Identify which cell holds the provided text, then report its [X, Y] central coordinate. 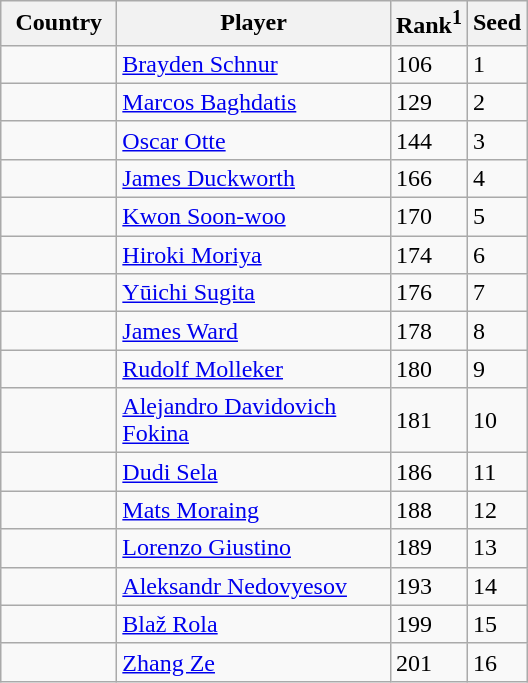
8 [496, 331]
Dudi Sela [254, 472]
Zhang Ze [254, 662]
Alejandro Davidovich Fokina [254, 420]
106 [428, 64]
193 [428, 586]
178 [428, 331]
2 [496, 102]
Kwon Soon-woo [254, 217]
170 [428, 217]
129 [428, 102]
199 [428, 624]
Brayden Schnur [254, 64]
6 [496, 255]
15 [496, 624]
16 [496, 662]
188 [428, 510]
Hiroki Moriya [254, 255]
174 [428, 255]
Seed [496, 24]
12 [496, 510]
180 [428, 369]
Rudolf Molleker [254, 369]
James Duckworth [254, 178]
11 [496, 472]
166 [428, 178]
144 [428, 140]
Player [254, 24]
9 [496, 369]
201 [428, 662]
James Ward [254, 331]
1 [496, 64]
186 [428, 472]
Blaž Rola [254, 624]
Country [59, 24]
Oscar Otte [254, 140]
Mats Moraing [254, 510]
181 [428, 420]
13 [496, 548]
Lorenzo Giustino [254, 548]
7 [496, 293]
Aleksandr Nedovyesov [254, 586]
10 [496, 420]
189 [428, 548]
Marcos Baghdatis [254, 102]
Yūichi Sugita [254, 293]
3 [496, 140]
176 [428, 293]
14 [496, 586]
Rank1 [428, 24]
4 [496, 178]
5 [496, 217]
